For the text-containing cell, return its midpoint in [x, y] coordinate format. 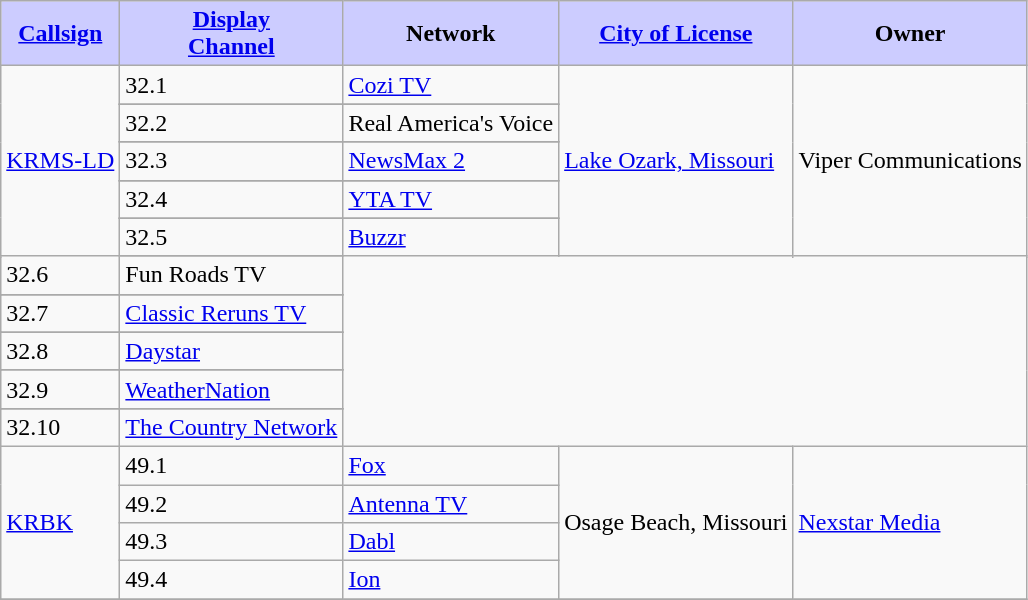
Dabl [451, 542]
Ion [451, 580]
Network [451, 34]
Antenna TV [451, 503]
49.2 [232, 503]
32.2 [232, 123]
Real America's Voice [451, 123]
Owner [910, 34]
Lake Ozark, Missouri [676, 161]
32.9 [60, 389]
KRBK [60, 522]
49.4 [232, 580]
Fun Roads TV [232, 275]
49.1 [232, 465]
Viper Communications [910, 161]
Callsign [60, 34]
32.5 [232, 237]
49.3 [232, 542]
Fox [451, 465]
Classic Reruns TV [232, 313]
DisplayChannel [232, 34]
Buzzr [451, 237]
32.8 [60, 351]
Nexstar Media [910, 522]
WeatherNation [232, 389]
Daystar [232, 351]
NewsMax 2 [451, 161]
Cozi TV [451, 85]
32.3 [232, 161]
32.4 [232, 199]
32.10 [60, 427]
32.6 [60, 275]
32.7 [60, 313]
KRMS-LD [60, 161]
The Country Network [232, 427]
32.1 [232, 85]
City of License [676, 34]
YTA TV [451, 199]
Osage Beach, Missouri [676, 522]
